Locate the cell with the specified text and output its [X, Y] center coordinate. 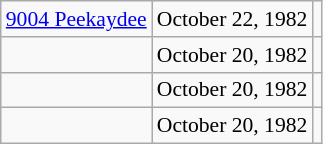
October 22, 1982 [232, 19]
9004 Peekaydee [76, 19]
